Search for the cell housing the specified text and yield its [x, y] center coordinate. 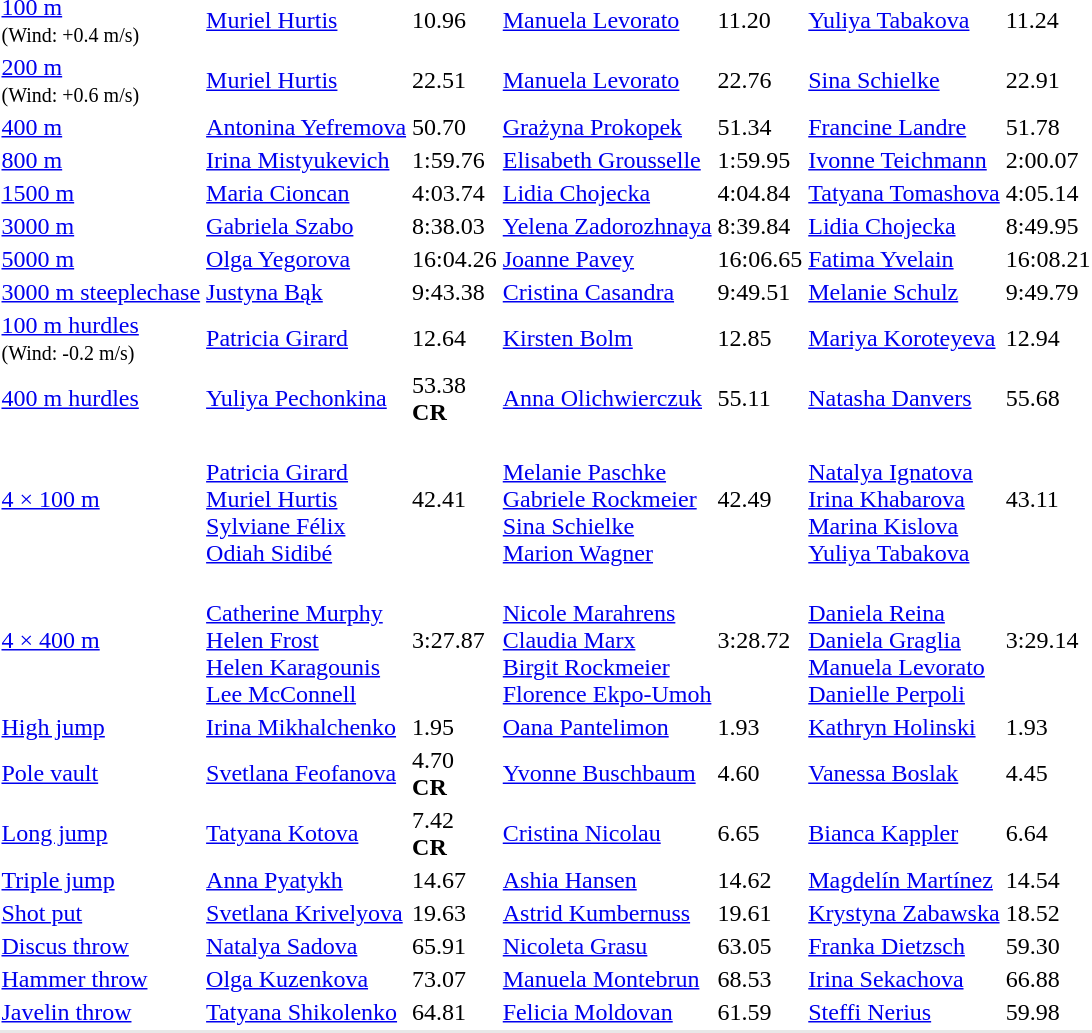
68.53 [760, 979]
14.54 [1048, 880]
8:49.95 [1048, 226]
42.41 [455, 499]
Ashia Hansen [607, 880]
43.11 [1048, 499]
Gabriela Szabo [306, 226]
Tatyana Tomashova [904, 193]
3000 m steeplechase [101, 292]
Patricia GirardMuriel HurtisSylviane FélixOdiah Sidibé [306, 499]
59.98 [1048, 1012]
16:06.65 [760, 259]
4:05.14 [1048, 193]
16:08.21 [1048, 259]
73.07 [455, 979]
9:49.79 [1048, 292]
51.34 [760, 127]
200 m(Wind: +0.6 m/s) [101, 80]
2:00.07 [1048, 160]
Francine Landre [904, 127]
22.51 [455, 80]
Sina Schielke [904, 80]
4:04.84 [760, 193]
Shot put [101, 913]
Irina Mistyukevich [306, 160]
Anna Olichwierczuk [607, 398]
Joanne Pavey [607, 259]
12.94 [1048, 338]
9:49.51 [760, 292]
14.62 [760, 880]
Melanie Schulz [904, 292]
4 × 400 m [101, 640]
1500 m [101, 193]
63.05 [760, 946]
Antonina Yefremova [306, 127]
Manuela Levorato [607, 80]
High jump [101, 727]
53.38CR [455, 398]
1:59.76 [455, 160]
66.88 [1048, 979]
6.64 [1048, 834]
5000 m [101, 259]
Maria Cioncan [306, 193]
Steffi Nerius [904, 1012]
Melanie PaschkeGabriele RockmeierSina SchielkeMarion Wagner [607, 499]
51.78 [1048, 127]
Manuela Montebrun [607, 979]
Grażyna Prokopek [607, 127]
Nicole MarahrensClaudia MarxBirgit RockmeierFlorence Ekpo-Umoh [607, 640]
64.81 [455, 1012]
61.59 [760, 1012]
8:38.03 [455, 226]
Yuliya Pechonkina [306, 398]
Cristina Casandra [607, 292]
Svetlana Krivelyova [306, 913]
Felicia Moldovan [607, 1012]
12.64 [455, 338]
Discus throw [101, 946]
Krystyna Zabawska [904, 913]
Daniela ReinaDaniela GragliaManuela LevoratoDanielle Perpoli [904, 640]
Yvonne Buschbaum [607, 774]
3:29.14 [1048, 640]
Natalya IgnatovaIrina KhabarovaMarina KislovaYuliya Tabakova [904, 499]
1:59.95 [760, 160]
Oana Pantelimon [607, 727]
3:28.72 [760, 640]
Franka Dietzsch [904, 946]
Bianca Kappler [904, 834]
Kathryn Holinski [904, 727]
400 m hurdles [101, 398]
8:39.84 [760, 226]
Magdelín Martínez [904, 880]
Javelin throw [101, 1012]
Natasha Danvers [904, 398]
100 m hurdles(Wind: -0.2 m/s) [101, 338]
3:27.87 [455, 640]
Cristina Nicolau [607, 834]
65.91 [455, 946]
18.52 [1048, 913]
42.49 [760, 499]
4.60 [760, 774]
3000 m [101, 226]
16:04.26 [455, 259]
Long jump [101, 834]
Svetlana Feofanova [306, 774]
Yelena Zadorozhnaya [607, 226]
Catherine MurphyHelen FrostHelen KaragounisLee McConnell [306, 640]
4.70CR [455, 774]
400 m [101, 127]
Mariya Koroteyeva [904, 338]
55.11 [760, 398]
12.85 [760, 338]
Pole vault [101, 774]
Irina Mikhalchenko [306, 727]
59.30 [1048, 946]
22.76 [760, 80]
Natalya Sadova [306, 946]
Tatyana Kotova [306, 834]
Vanessa Boslak [904, 774]
Anna Pyatykh [306, 880]
7.42CR [455, 834]
Tatyana Shikolenko [306, 1012]
Kirsten Bolm [607, 338]
Nicoleta Grasu [607, 946]
Triple jump [101, 880]
Muriel Hurtis [306, 80]
Olga Yegorova [306, 259]
800 m [101, 160]
50.70 [455, 127]
Ivonne Teichmann [904, 160]
9:43.38 [455, 292]
Hammer throw [101, 979]
Olga Kuzenkova [306, 979]
4:03.74 [455, 193]
Elisabeth Grousselle [607, 160]
14.67 [455, 880]
55.68 [1048, 398]
1.95 [455, 727]
4 × 100 m [101, 499]
19.63 [455, 913]
Fatima Yvelain [904, 259]
Irina Sekachova [904, 979]
22.91 [1048, 80]
Patricia Girard [306, 338]
6.65 [760, 834]
4.45 [1048, 774]
Astrid Kumbernuss [607, 913]
19.61 [760, 913]
Justyna Bąk [306, 292]
